Detect which cell encompasses the target text, then output its [x, y] center coordinate. 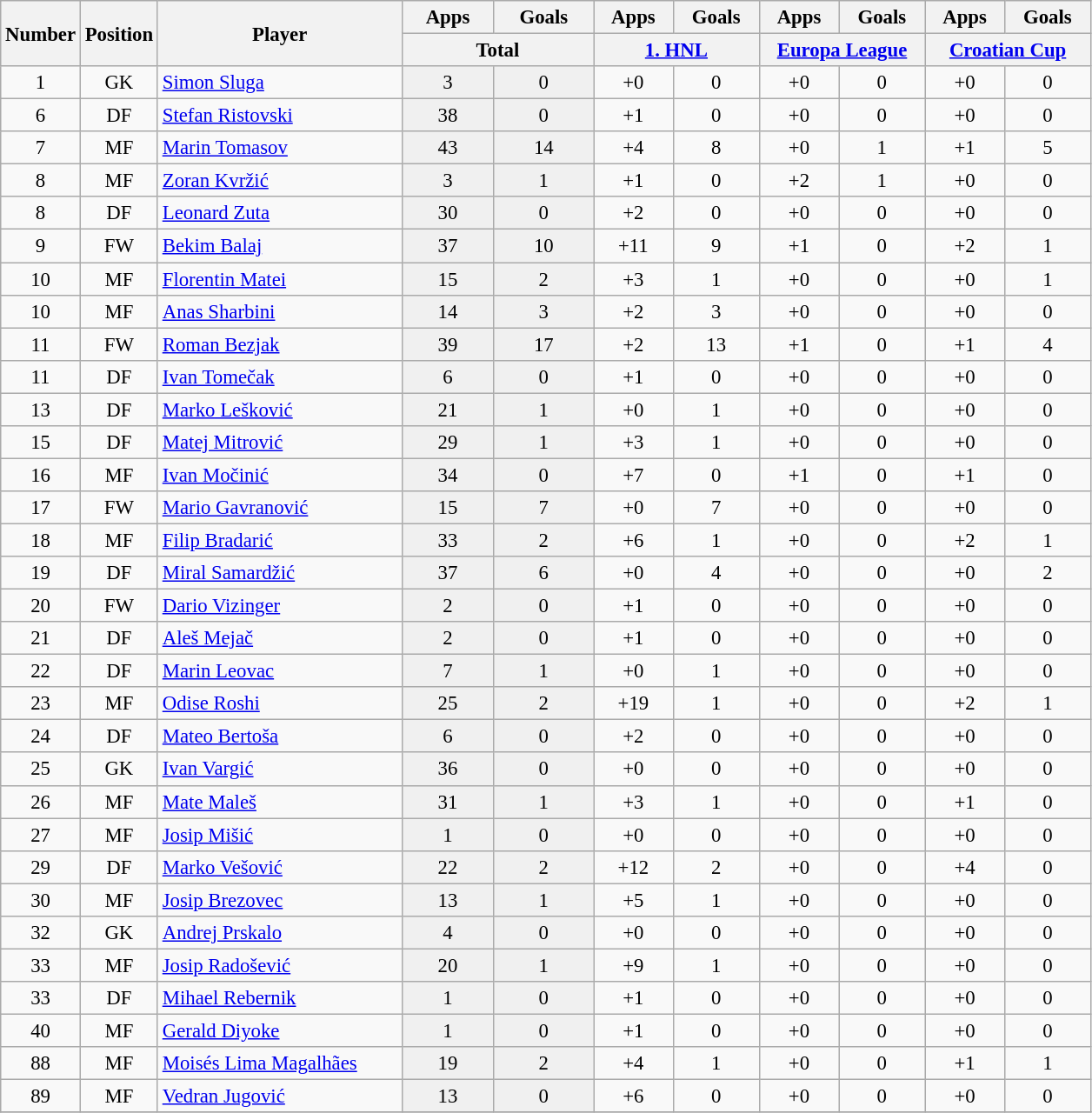
Marin Leovac [280, 671]
Player [280, 33]
Josip Radošević [280, 965]
5 [1047, 148]
Filip Bradarić [280, 540]
16 [41, 475]
Europa League [842, 50]
Ivan Močinić [280, 475]
Dario Vizinger [280, 606]
Zoran Kvržić [280, 181]
Mate Maleš [280, 802]
43 [448, 148]
Moisés Lima Magalhães [280, 1063]
Ivan Tomečak [280, 377]
+19 [634, 703]
Marko Lešković [280, 410]
Gerald Diyoke [280, 1030]
Ivan Vargić [280, 770]
Anas Sharbini [280, 311]
Josip Mišić [280, 835]
Mario Gavranović [280, 508]
27 [41, 835]
39 [448, 344]
26 [41, 802]
Stefan Ristovski [280, 116]
Number [41, 33]
Total [497, 50]
40 [41, 1030]
88 [41, 1063]
18 [41, 540]
Odise Roshi [280, 703]
38 [448, 116]
Simon Sluga [280, 83]
Vedran Jugović [280, 1096]
Matej Mitrović [280, 443]
Mateo Bertoša [280, 736]
Mihael Rebernik [280, 998]
Florentin Matei [280, 279]
Bekim Balaj [280, 246]
23 [41, 703]
+12 [634, 867]
+9 [634, 965]
Roman Bezjak [280, 344]
+5 [634, 900]
Miral Samardžić [280, 573]
1. HNL [676, 50]
36 [448, 770]
Andrej Prskalo [280, 933]
24 [41, 736]
Josip Brezovec [280, 900]
34 [448, 475]
31 [448, 802]
32 [41, 933]
89 [41, 1096]
Leonard Zuta [280, 213]
Croatian Cup [1009, 50]
Marin Tomasov [280, 148]
Aleš Mejač [280, 638]
+11 [634, 246]
+7 [634, 475]
Marko Vešović [280, 867]
Position [118, 33]
